Output the [x, y] coordinate of the center of the cell containing the given text.  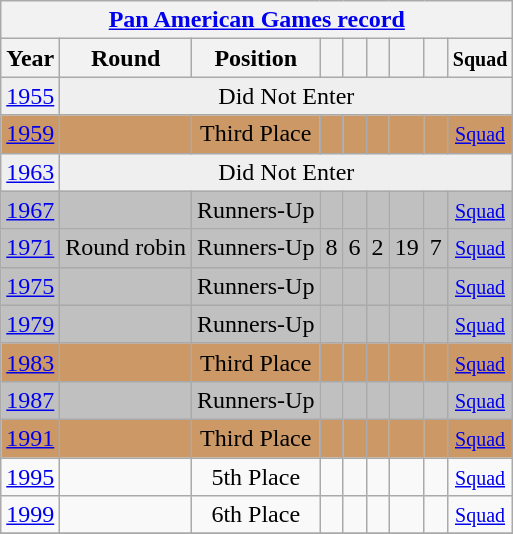
6th Place [256, 515]
1987 [30, 400]
1991 [30, 438]
1967 [30, 210]
7 [436, 248]
1999 [30, 515]
Position [256, 58]
6 [354, 248]
1995 [30, 477]
8 [332, 248]
5th Place [256, 477]
1963 [30, 172]
Pan American Games record [257, 20]
Round [126, 58]
2 [378, 248]
1979 [30, 324]
1975 [30, 286]
1959 [30, 134]
1983 [30, 362]
1955 [30, 96]
Year [30, 58]
1971 [30, 248]
19 [406, 248]
Round robin [126, 248]
